Return [x, y] of the center of cell containing provided text 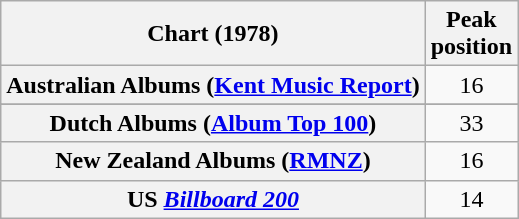
Chart (1978) [213, 34]
33 [471, 123]
Australian Albums (Kent Music Report) [213, 85]
Peak position [471, 34]
US Billboard 200 [213, 199]
Dutch Albums (Album Top 100) [213, 123]
14 [471, 199]
New Zealand Albums (RMNZ) [213, 161]
